From the cell containing the given text, extract its center point as [x, y] coordinate. 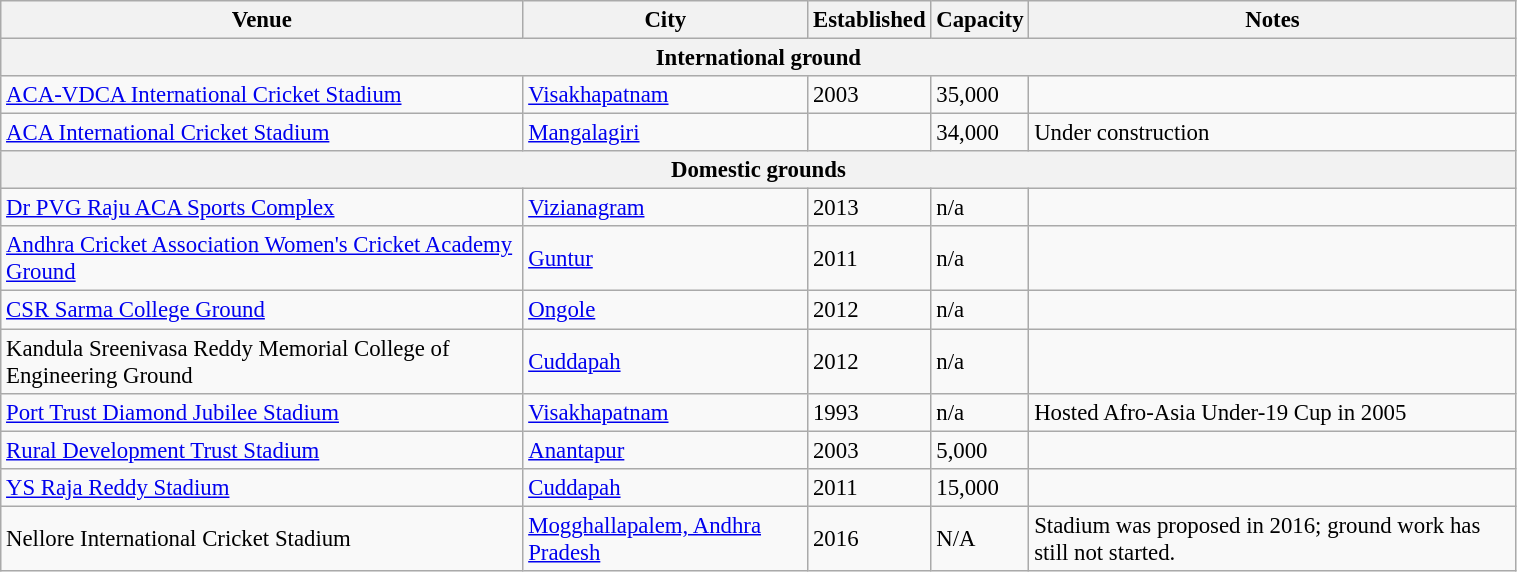
Nellore International Cricket Stadium [262, 538]
Established [870, 20]
Andhra Cricket Association Women's Cricket Academy Ground [262, 258]
Anantapur [666, 450]
Notes [1272, 20]
Mogghallapalem, Andhra Pradesh [666, 538]
Vizianagram [666, 208]
35,000 [980, 95]
Dr PVG Raju ACA Sports Complex [262, 208]
ACA-VDCA International Cricket Stadium [262, 95]
Venue [262, 20]
Stadium was proposed in 2016; ground work has still not started. [1272, 538]
Under construction [1272, 133]
N/A [980, 538]
Kandula Sreenivasa Reddy Memorial College of Engineering Ground [262, 362]
34,000 [980, 133]
Rural Development Trust Stadium [262, 450]
CSR Sarma College Ground [262, 310]
1993 [870, 412]
2013 [870, 208]
Guntur [666, 258]
Hosted Afro-Asia Under-19 Cup in 2005 [1272, 412]
Ongole [666, 310]
Capacity [980, 20]
Port Trust Diamond Jubilee Stadium [262, 412]
5,000 [980, 450]
15,000 [980, 487]
International ground [758, 58]
City [666, 20]
Mangalagiri [666, 133]
Domestic grounds [758, 170]
ACA International Cricket Stadium [262, 133]
2016 [870, 538]
YS Raja Reddy Stadium [262, 487]
